Output the (x, y) coordinate of the center of the cell containing the given text.  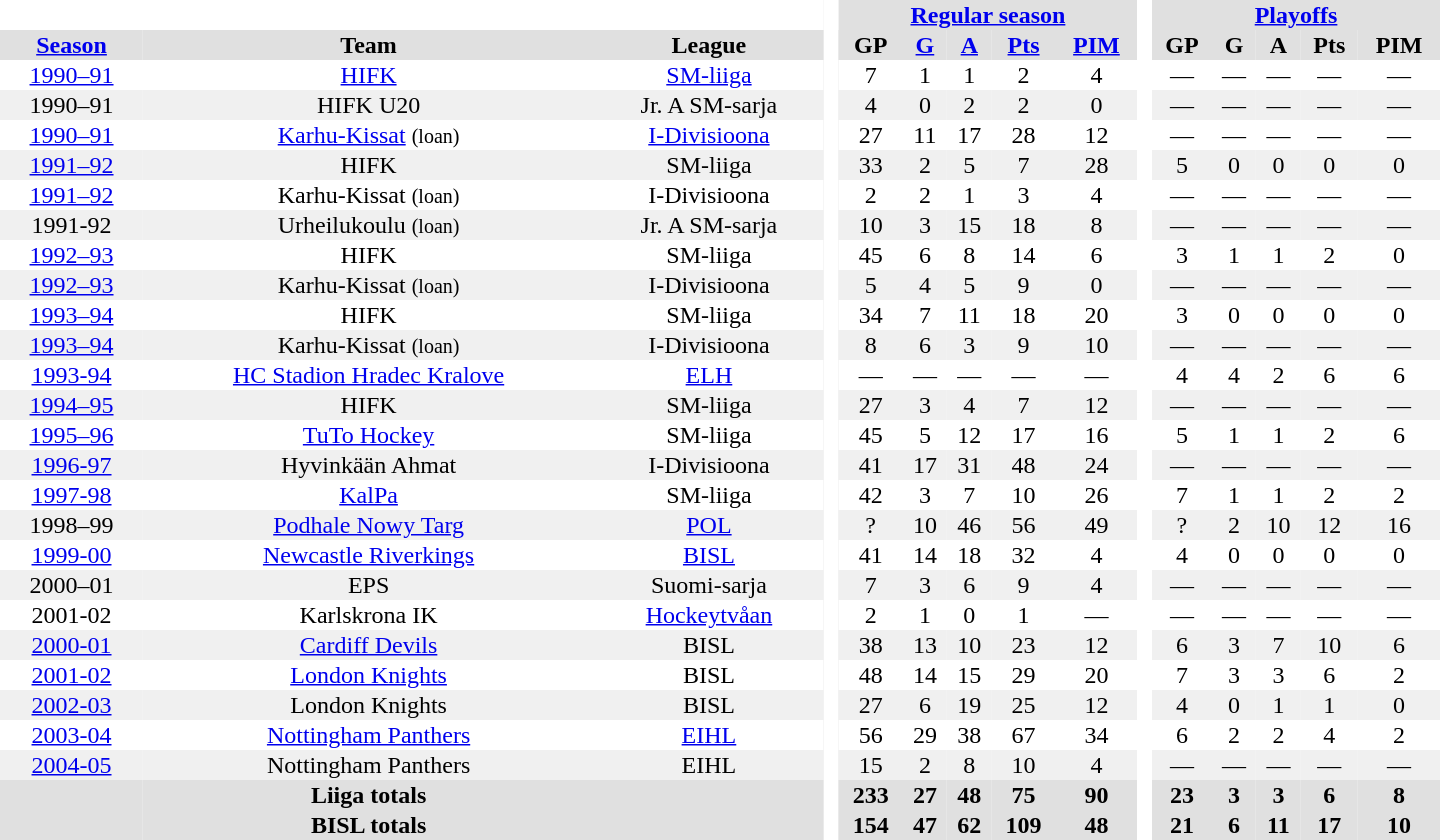
HC Stadion Hradec Kralove (368, 375)
19 (969, 705)
BISL totals (368, 825)
1996-97 (72, 465)
154 (871, 825)
Hyvinkään Ahmat (368, 465)
24 (1097, 465)
42 (871, 495)
1999-00 (72, 555)
Team (368, 45)
21 (1182, 825)
25 (1024, 705)
26 (1097, 495)
Karlskrona IK (368, 615)
32 (1024, 555)
1993-94 (72, 375)
31 (969, 465)
Newcastle Riverkings (368, 555)
Hockeytvåan (709, 615)
62 (969, 825)
2002-03 (72, 705)
47 (925, 825)
2000-01 (72, 645)
2000–01 (72, 585)
League (709, 45)
Cardiff Devils (368, 645)
1991-92 (72, 225)
90 (1097, 795)
1997-98 (72, 495)
EPS (368, 585)
1998–99 (72, 525)
HIFK U20 (368, 105)
Suomi-sarja (709, 585)
2004-05 (72, 765)
Urheilukoulu (loan) (368, 225)
1994–95 (72, 405)
KalPa (368, 495)
49 (1097, 525)
109 (1024, 825)
67 (1024, 735)
Liiga totals (368, 795)
Regular season (988, 15)
Season (72, 45)
13 (925, 645)
Playoffs (1296, 15)
TuTo Hockey (368, 435)
1995–96 (72, 435)
75 (1024, 795)
233 (871, 795)
33 (871, 165)
POL (709, 525)
Podhale Nowy Targ (368, 525)
ELH (709, 375)
2003-04 (72, 735)
46 (969, 525)
